Locate the cell with the specified text and output its [x, y] center coordinate. 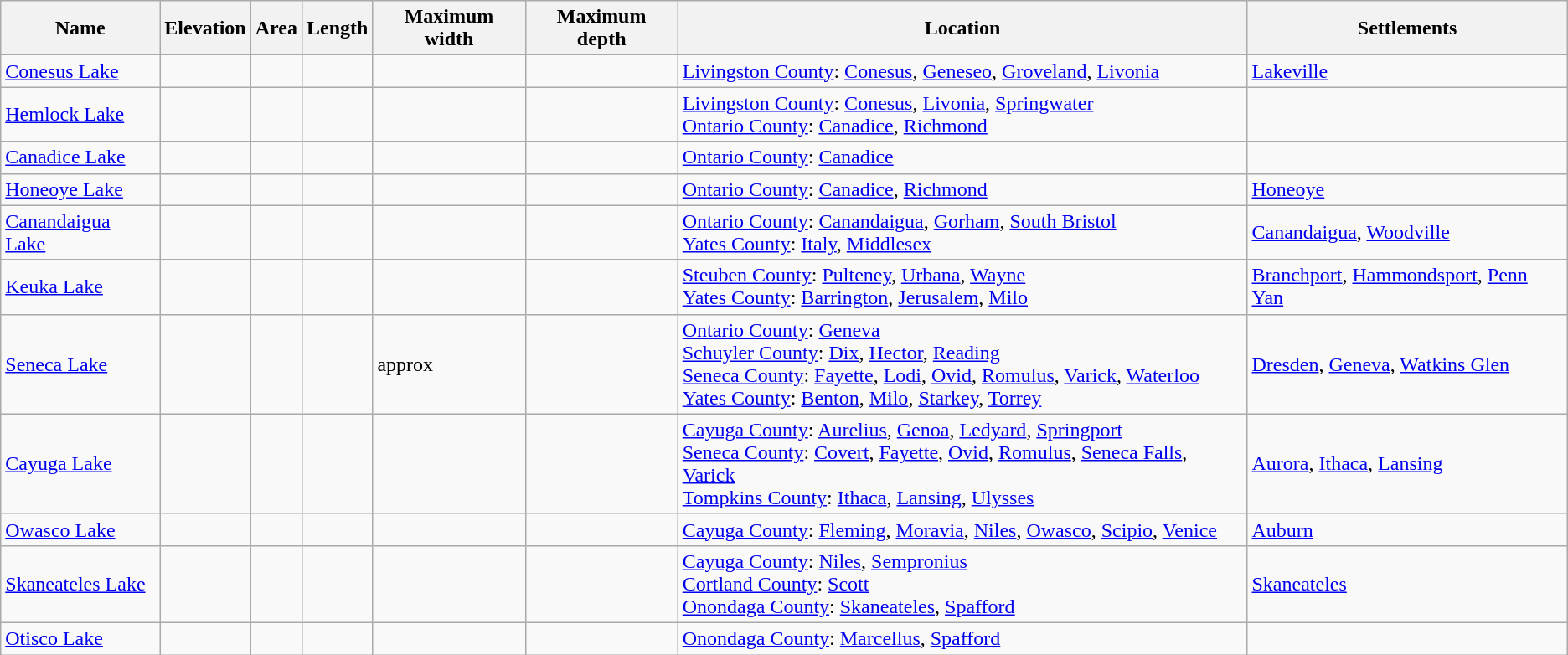
Hemlock Lake [80, 114]
Conesus Lake [80, 71]
Cayuga County: Niles, SemproniusCortland County: ScottOnondaga County: Skaneateles, Spafford [962, 584]
Canandaigua Lake [80, 233]
Keuka Lake [80, 286]
Maximum width [449, 28]
Location [962, 28]
Honeoye Lake [80, 189]
Maximum depth [601, 28]
Cayuga County: Fleming, Moravia, Niles, Owasco, Scipio, Venice [962, 529]
Area [276, 28]
Ontario County: Canadice [962, 157]
Branchport, Hammondsport, Penn Yan [1407, 286]
Skaneateles [1407, 584]
Dresden, Geneva, Watkins Glen [1407, 364]
Seneca Lake [80, 364]
Ontario County: Canandaigua, Gorham, South BristolYates County: Italy, Middlesex [962, 233]
Canandaigua, Woodville [1407, 233]
Cayuga Lake [80, 464]
Ontario County: Canadice, Richmond [962, 189]
Aurora, Ithaca, Lansing [1407, 464]
Settlements [1407, 28]
Name [80, 28]
Lakeville [1407, 71]
approx [449, 364]
Owasco Lake [80, 529]
Length [337, 28]
Auburn [1407, 529]
Elevation [205, 28]
Skaneateles Lake [80, 584]
Otisco Lake [80, 638]
Steuben County: Pulteney, Urbana, WayneYates County: Barrington, Jerusalem, Milo [962, 286]
Onondaga County: Marcellus, Spafford [962, 638]
Honeoye [1407, 189]
Livingston County: Conesus, Geneseo, Groveland, Livonia [962, 71]
Canadice Lake [80, 157]
Livingston County: Conesus, Livonia, SpringwaterOntario County: Canadice, Richmond [962, 114]
